From the cell containing the given text, extract its center point as [X, Y] coordinate. 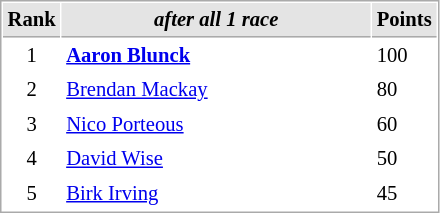
100 [404, 56]
4 [32, 158]
60 [404, 124]
50 [404, 158]
Brendan Mackay [216, 90]
45 [404, 194]
after all 1 race [216, 20]
2 [32, 90]
David Wise [216, 158]
Nico Porteous [216, 124]
Aaron Blunck [216, 56]
Points [404, 20]
Rank [32, 20]
3 [32, 124]
5 [32, 194]
1 [32, 56]
Birk Irving [216, 194]
80 [404, 90]
